Pinpoint the cell where the given text exists, returning its [X, Y] midpoint coordinate. 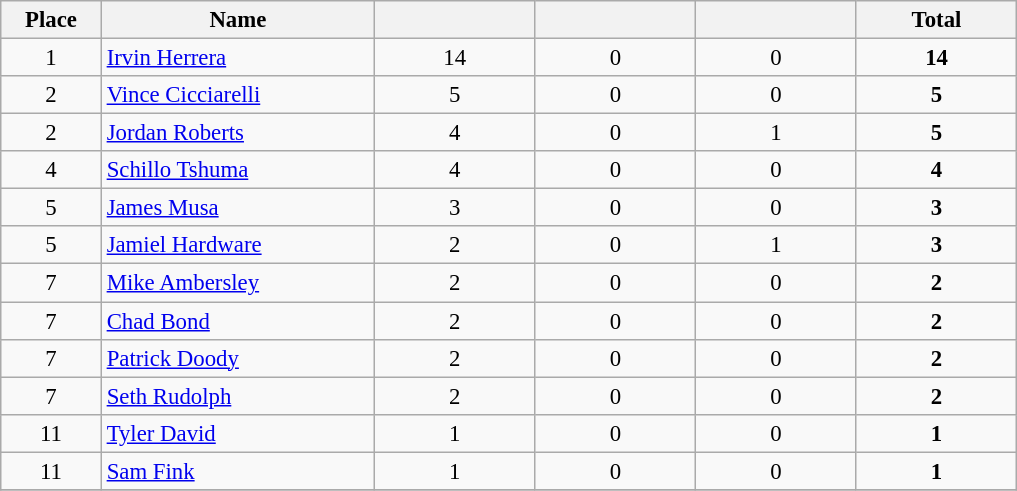
Irvin Herrera [238, 58]
Jamiel Hardware [238, 245]
Jordan Roberts [238, 133]
Place [52, 20]
James Musa [238, 208]
Total [936, 20]
Mike Ambersley [238, 283]
Patrick Doody [238, 358]
Vince Cicciarelli [238, 95]
Tyler David [238, 433]
Chad Bond [238, 321]
Sam Fink [238, 471]
Seth Rudolph [238, 396]
Name [238, 20]
Schillo Tshuma [238, 170]
